Return the [x, y] coordinate for the center point of the cell that contains the specified text.  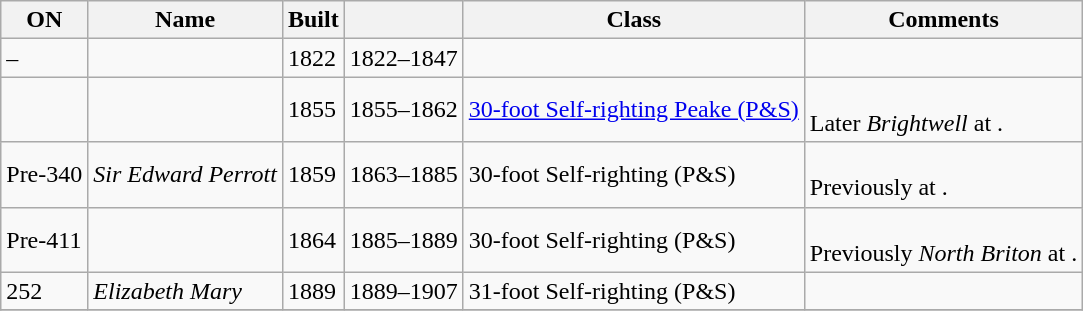
1859 [313, 174]
252 [44, 291]
31-foot Self-righting (P&S) [634, 291]
Built [313, 20]
Pre-340 [44, 174]
Name [186, 20]
Sir Edward Perrott [186, 174]
Later Brightwell at . [943, 110]
1822 [313, 58]
Previously at . [943, 174]
– [44, 58]
1885–1889 [404, 240]
30-foot Self-righting Peake (P&S) [634, 110]
1855 [313, 110]
1889–1907 [404, 291]
Class [634, 20]
1822–1847 [404, 58]
Elizabeth Mary [186, 291]
1864 [313, 240]
Previously North Briton at . [943, 240]
Pre-411 [44, 240]
ON [44, 20]
1863–1885 [404, 174]
1855–1862 [404, 110]
Comments [943, 20]
1889 [313, 291]
